Determine the [x, y] coordinate at the center of the cell enclosing the given text.  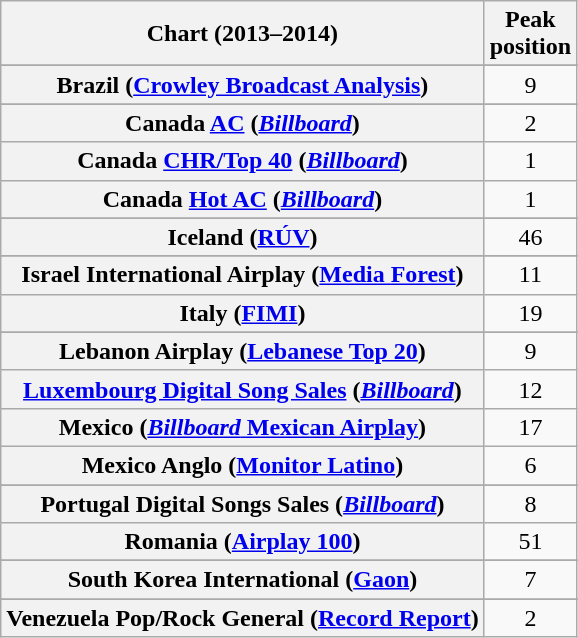
Canada AC (Billboard) [242, 123]
8 [530, 503]
Canada CHR/Top 40 (Billboard) [242, 161]
Chart (2013–2014) [242, 34]
19 [530, 313]
6 [530, 465]
Lebanon Airplay (Lebanese Top 20) [242, 351]
7 [530, 580]
Canada Hot AC (Billboard) [242, 199]
Brazil (Crowley Broadcast Analysis) [242, 85]
46 [530, 237]
Mexico Anglo (Monitor Latino) [242, 465]
Romania (Airplay 100) [242, 542]
Israel International Airplay (Media Forest) [242, 275]
Mexico (Billboard Mexican Airplay) [242, 427]
Portugal Digital Songs Sales (Billboard) [242, 503]
11 [530, 275]
Iceland (RÚV) [242, 237]
Peakposition [530, 34]
17 [530, 427]
South Korea International (Gaon) [242, 580]
Venezuela Pop/Rock General (Record Report) [242, 618]
51 [530, 542]
12 [530, 389]
Luxembourg Digital Song Sales (Billboard) [242, 389]
Italy (FIMI) [242, 313]
